Provide the [X, Y] coordinate of the cell's center where the given text is located.  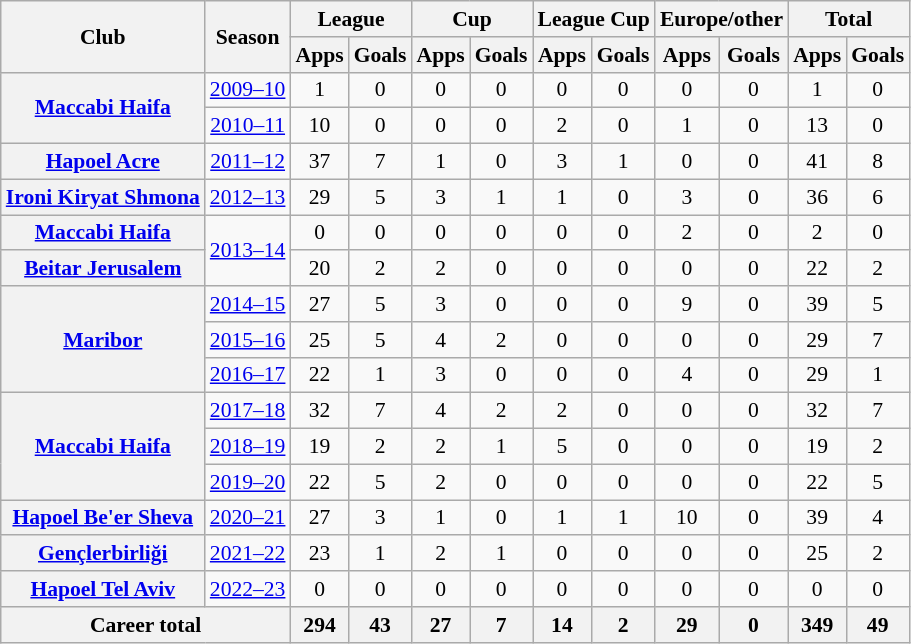
294 [319, 625]
Maribor [103, 340]
13 [817, 126]
2019–20 [248, 482]
14 [562, 625]
2010–11 [248, 126]
Gençlerbirliği [103, 554]
2011–12 [248, 162]
20 [319, 269]
2018–19 [248, 447]
Europe/other [722, 19]
Ironi Kiryat Shmona [103, 197]
Cup [472, 19]
2017–18 [248, 411]
2015–16 [248, 340]
41 [817, 162]
2009–10 [248, 90]
2020–21 [248, 518]
9 [687, 304]
Hapoel Tel Aviv [103, 589]
2022–23 [248, 589]
Beitar Jerusalem [103, 269]
2021–22 [248, 554]
Hapoel Acre [103, 162]
6 [878, 197]
2012–13 [248, 197]
2014–15 [248, 304]
37 [319, 162]
2016–17 [248, 375]
2013–14 [248, 250]
Season [248, 36]
36 [817, 197]
Total [848, 19]
League [350, 19]
League Cup [594, 19]
23 [319, 554]
Club [103, 36]
Career total [146, 625]
49 [878, 625]
43 [380, 625]
Hapoel Be'er Sheva [103, 518]
349 [817, 625]
8 [878, 162]
